Capture the cell that displays the provided text and extract its (X, Y) central coordinate. 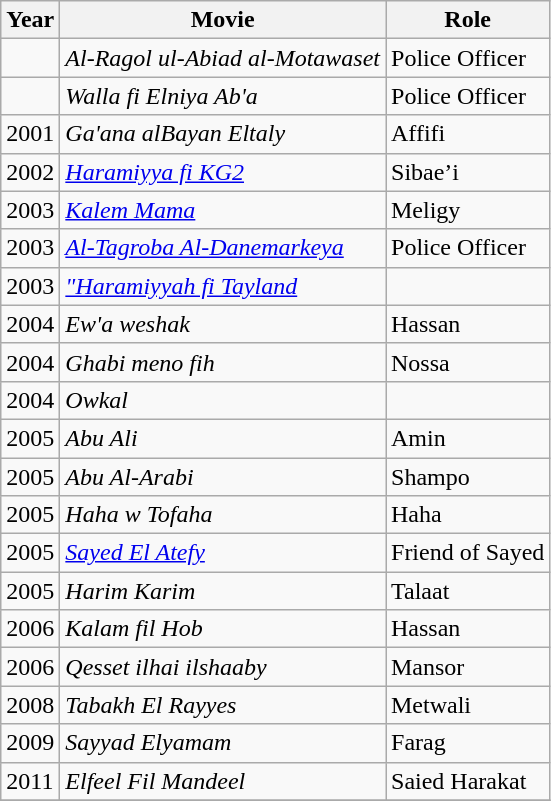
Shampo (468, 477)
2011 (30, 781)
Haramiyya fi KG2 (223, 172)
Al-Tagroba Al-Danemarkeya (223, 248)
Metwali (468, 705)
Haha (468, 515)
Haha w Tofaha (223, 515)
Sibae’i (468, 172)
Ew'a weshak (223, 324)
Tabakh El Rayyes (223, 705)
Kalem Mama (223, 210)
Al-Ragol ul-Abiad al-Motawaset (223, 58)
Role (468, 20)
Qesset ilhai ilshaaby (223, 667)
2009 (30, 743)
Harim Karim (223, 591)
Amin (468, 438)
Meligy (468, 210)
Friend of Sayed (468, 553)
Farag (468, 743)
Ghabi meno fih (223, 362)
Abu Al-Arabi (223, 477)
2008 (30, 705)
Mansor (468, 667)
Saied Harakat (468, 781)
Nossa (468, 362)
Year (30, 20)
2002 (30, 172)
Affifi (468, 134)
Talaat (468, 591)
"Haramiyyah fi Tayland (223, 286)
Sayed El Atefy (223, 553)
2001 (30, 134)
Walla fi Elniya Ab'a (223, 96)
Owkal (223, 400)
Movie (223, 20)
Kalam fil Hob (223, 629)
Sayyad Elyamam (223, 743)
Ga'ana alBayan Eltaly (223, 134)
Elfeel Fil Mandeel (223, 781)
Abu Ali (223, 438)
